Output the [X, Y] coordinate of the center of the cell containing the given text.  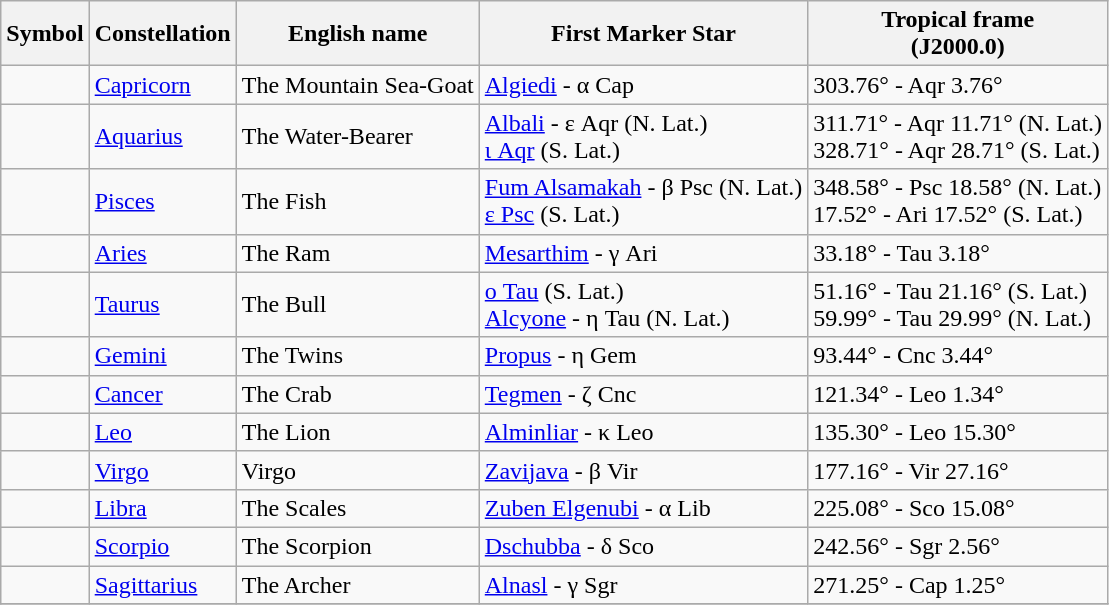
Constellation [162, 34]
The Bull [358, 304]
Aries [162, 253]
Alminliar - κ Leo [644, 432]
The Ram [358, 253]
Leo [162, 432]
Algiedi - α Cap [644, 85]
242.56° - Sgr 2.56° [958, 546]
Gemini [162, 356]
Libra [162, 508]
First Marker Star [644, 34]
The Water-Bearer [358, 136]
Mesarthim - γ Ari [644, 253]
English name [358, 34]
ο Tau (S. Lat.) Alcyone - η Tau (N. Lat.) [644, 304]
Zavijava - β Vir [644, 470]
The Lion [358, 432]
Pisces [162, 202]
The Scales [358, 508]
135.30° - Leo 15.30° [958, 432]
The Scorpion [358, 546]
Aquarius [162, 136]
Dschubba - δ Sco [644, 546]
225.08° - Sco 15.08° [958, 508]
Fum Alsamakah - β Psc (N. Lat.) ε Psc (S. Lat.) [644, 202]
Taurus [162, 304]
93.44° - Cnc 3.44° [958, 356]
The Fish [358, 202]
33.18° - Tau 3.18° [958, 253]
The Archer [358, 585]
271.25° - Cap 1.25° [958, 585]
Tegmen - ζ Cnc [644, 394]
121.34° - Leo 1.34° [958, 394]
The Mountain Sea-Goat [358, 85]
Scorpio [162, 546]
Propus - η Gem [644, 356]
348.58° - Psc 18.58° (N. Lat.) 17.52° - Ari 17.52° (S. Lat.) [958, 202]
Capricorn [162, 85]
Symbol [45, 34]
177.16° - Vir 27.16° [958, 470]
303.76° - Aqr 3.76° [958, 85]
Zuben Elgenubi - α Lib [644, 508]
The Twins [358, 356]
The Crab [358, 394]
311.71° - Aqr 11.71° (N. Lat.) 328.71° - Aqr 28.71° (S. Lat.) [958, 136]
Tropical frame (J2000.0) [958, 34]
Albali - ε Aqr (N. Lat.) ι Aqr (S. Lat.) [644, 136]
Cancer [162, 394]
51.16° - Tau 21.16° (S. Lat.) 59.99° - Tau 29.99° (N. Lat.) [958, 304]
Alnasl - γ Sgr [644, 585]
Sagittarius [162, 585]
